Output the (X, Y) coordinate of the center of the cell containing the given text.  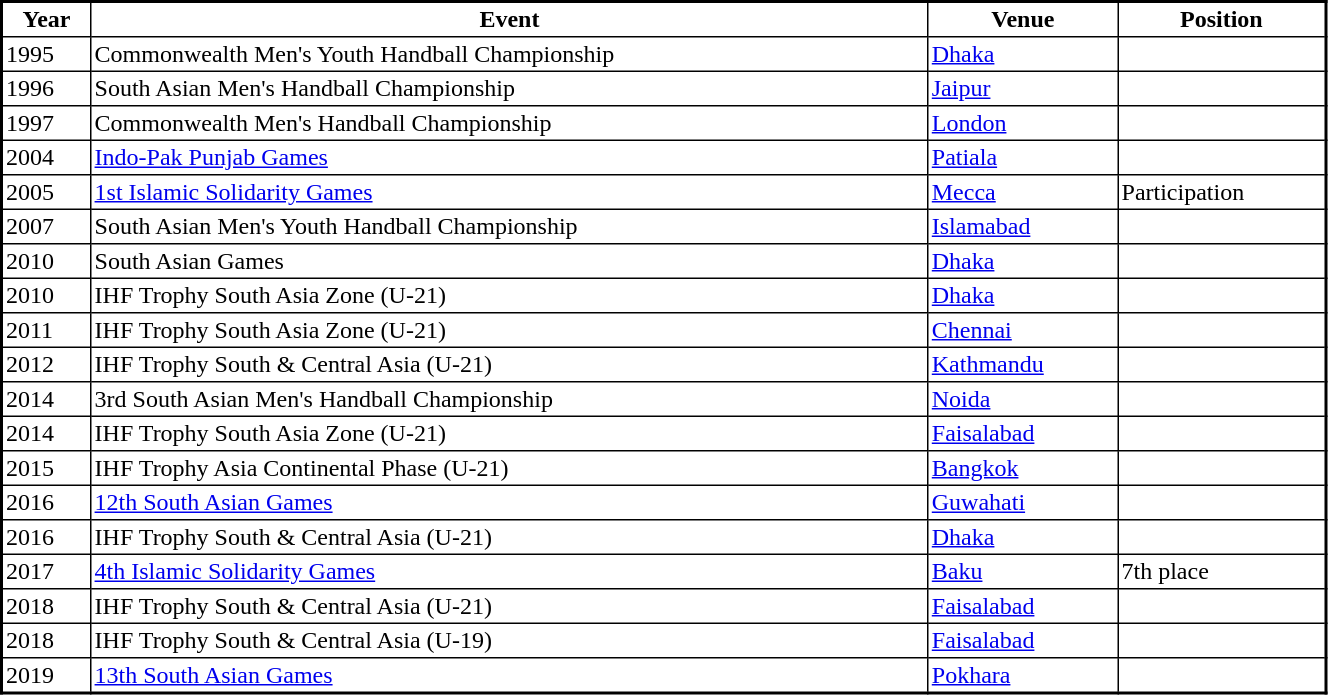
South Asian Men's Youth Handball Championship (510, 226)
2017 (46, 571)
Guwahati (1023, 502)
Venue (1023, 20)
2012 (46, 364)
2015 (46, 468)
1995 (46, 54)
Patiala (1023, 157)
Mecca (1023, 192)
Participation (1222, 192)
2011 (46, 330)
South Asian Games (510, 261)
1997 (46, 123)
Commonwealth Men's Handball Championship (510, 123)
Commonwealth Men's Youth Handball Championship (510, 54)
Pokhara (1023, 676)
2004 (46, 157)
Event (510, 20)
Kathmandu (1023, 364)
13th South Asian Games (510, 676)
3rd South Asian Men's Handball Championship (510, 399)
1996 (46, 88)
Indo-Pak Punjab Games (510, 157)
1st Islamic Solidarity Games (510, 192)
Position (1222, 20)
Jaipur (1023, 88)
Noida (1023, 399)
12th South Asian Games (510, 502)
Islamabad (1023, 226)
2007 (46, 226)
2019 (46, 676)
7th place (1222, 571)
South Asian Men's Handball Championship (510, 88)
IHF Trophy Asia Continental Phase (U-21) (510, 468)
IHF Trophy South & Central Asia (U-19) (510, 640)
London (1023, 123)
Year (46, 20)
2005 (46, 192)
Chennai (1023, 330)
4th Islamic Solidarity Games (510, 571)
Baku (1023, 571)
Bangkok (1023, 468)
